Find where the given text appears and provide that cell's center as [x, y] coordinate. 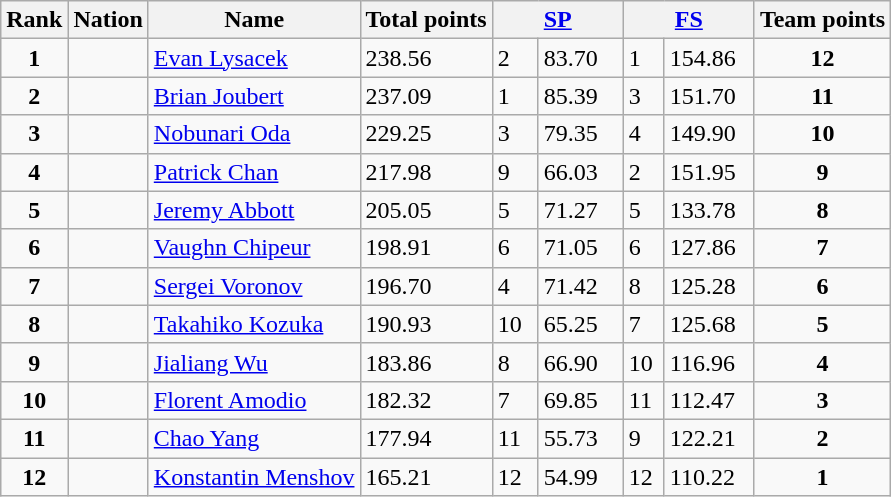
151.70 [709, 96]
110.22 [709, 477]
Evan Lysacek [254, 58]
Takahiko Kozuka [254, 324]
238.56 [426, 58]
69.85 [580, 400]
FS [688, 20]
229.25 [426, 134]
205.05 [426, 210]
198.91 [426, 248]
Name [254, 20]
182.32 [426, 400]
71.27 [580, 210]
177.94 [426, 438]
127.86 [709, 248]
Florent Amodio [254, 400]
66.90 [580, 362]
66.03 [580, 172]
Patrick Chan [254, 172]
Nation [108, 20]
112.47 [709, 400]
122.21 [709, 438]
196.70 [426, 286]
65.25 [580, 324]
83.70 [580, 58]
Vaughn Chipeur [254, 248]
Chao Yang [254, 438]
Nobunari Oda [254, 134]
Total points [426, 20]
79.35 [580, 134]
154.86 [709, 58]
Konstantin Menshov [254, 477]
Jialiang Wu [254, 362]
Team points [822, 20]
217.98 [426, 172]
116.96 [709, 362]
165.21 [426, 477]
237.09 [426, 96]
190.93 [426, 324]
85.39 [580, 96]
125.68 [709, 324]
Brian Joubert [254, 96]
SP [558, 20]
71.05 [580, 248]
125.28 [709, 286]
151.95 [709, 172]
Rank [34, 20]
Sergei Voronov [254, 286]
54.99 [580, 477]
55.73 [580, 438]
133.78 [709, 210]
183.86 [426, 362]
71.42 [580, 286]
149.90 [709, 134]
Jeremy Abbott [254, 210]
